Scan for the cell matching the given text and deliver its (X, Y) coordinate at center. 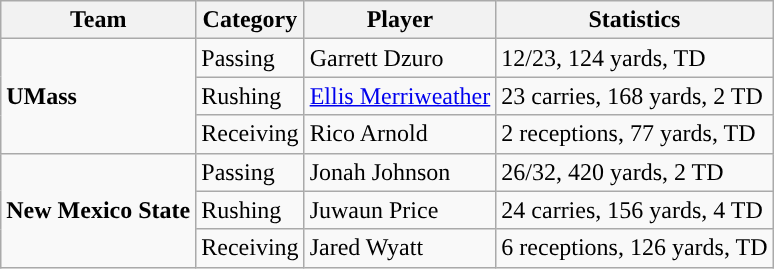
Ellis Merriweather (400, 96)
Category (250, 20)
12/23, 124 yards, TD (634, 58)
Team (98, 20)
Rico Arnold (400, 134)
Juwaun Price (400, 210)
24 carries, 156 yards, 4 TD (634, 210)
Jared Wyatt (400, 248)
UMass (98, 96)
Player (400, 20)
Garrett Dzuro (400, 58)
Statistics (634, 20)
26/32, 420 yards, 2 TD (634, 172)
6 receptions, 126 yards, TD (634, 248)
23 carries, 168 yards, 2 TD (634, 96)
New Mexico State (98, 210)
2 receptions, 77 yards, TD (634, 134)
Jonah Johnson (400, 172)
